Scan for the cell matching the given text and deliver its (x, y) coordinate at center. 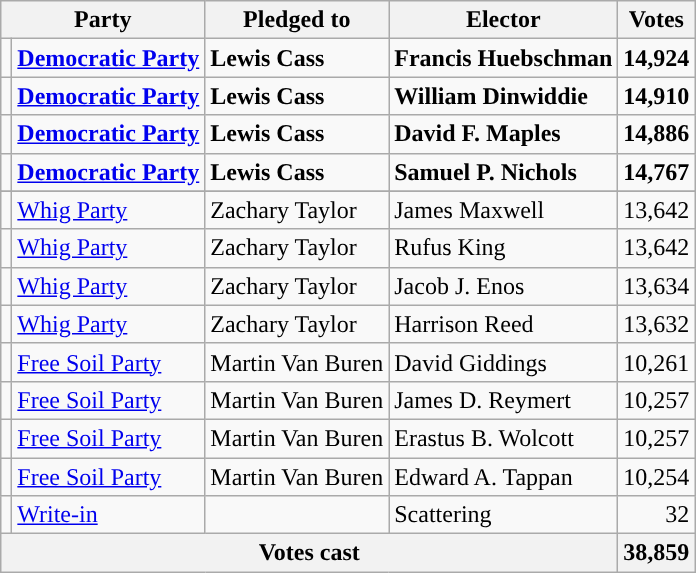
James D. Reymert (504, 400)
Scattering (504, 515)
10,261 (656, 362)
38,859 (656, 553)
Write-in (108, 515)
Edward A. Tappan (504, 477)
14,886 (656, 134)
Rufus King (504, 248)
Harrison Reed (504, 324)
14,924 (656, 58)
13,634 (656, 286)
14,767 (656, 172)
James Maxwell (504, 210)
William Dinwiddie (504, 96)
Party (103, 20)
13,632 (656, 324)
Erastus B. Wolcott (504, 438)
Elector (504, 20)
32 (656, 515)
10,254 (656, 477)
Samuel P. Nichols (504, 172)
Votes (656, 20)
14,910 (656, 96)
David Giddings (504, 362)
Francis Huebschman (504, 58)
Pledged to (297, 20)
Jacob J. Enos (504, 286)
David F. Maples (504, 134)
Votes cast (310, 553)
